Detect which cell encompasses the target text, then output its (X, Y) center coordinate. 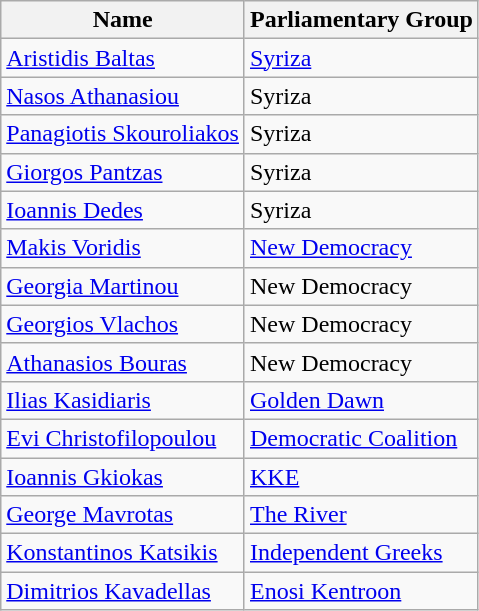
Ilias Kasidiaris (123, 400)
Dimitrios Kavadellas (123, 591)
Athanasios Bouras (123, 362)
Georgios Vlachos (123, 324)
KKE (361, 477)
Golden Dawn (361, 400)
Makis Voridis (123, 248)
Name (123, 20)
Enosi Kentroon (361, 591)
Ioannis Dedes (123, 210)
Nasos Athanasiou (123, 96)
Panagiotis Skouroliakos (123, 134)
Democratic Coalition (361, 438)
Giorgos Pantzas (123, 172)
Ioannis Gkiokas (123, 477)
The River (361, 515)
Konstantinos Katsikis (123, 553)
Parliamentary Group (361, 20)
Georgia Martinou (123, 286)
Aristidis Baltas (123, 58)
George Mavrotas (123, 515)
Evi Christofilopoulou (123, 438)
Independent Greeks (361, 553)
